From the cell containing the given text, extract its center point as [x, y] coordinate. 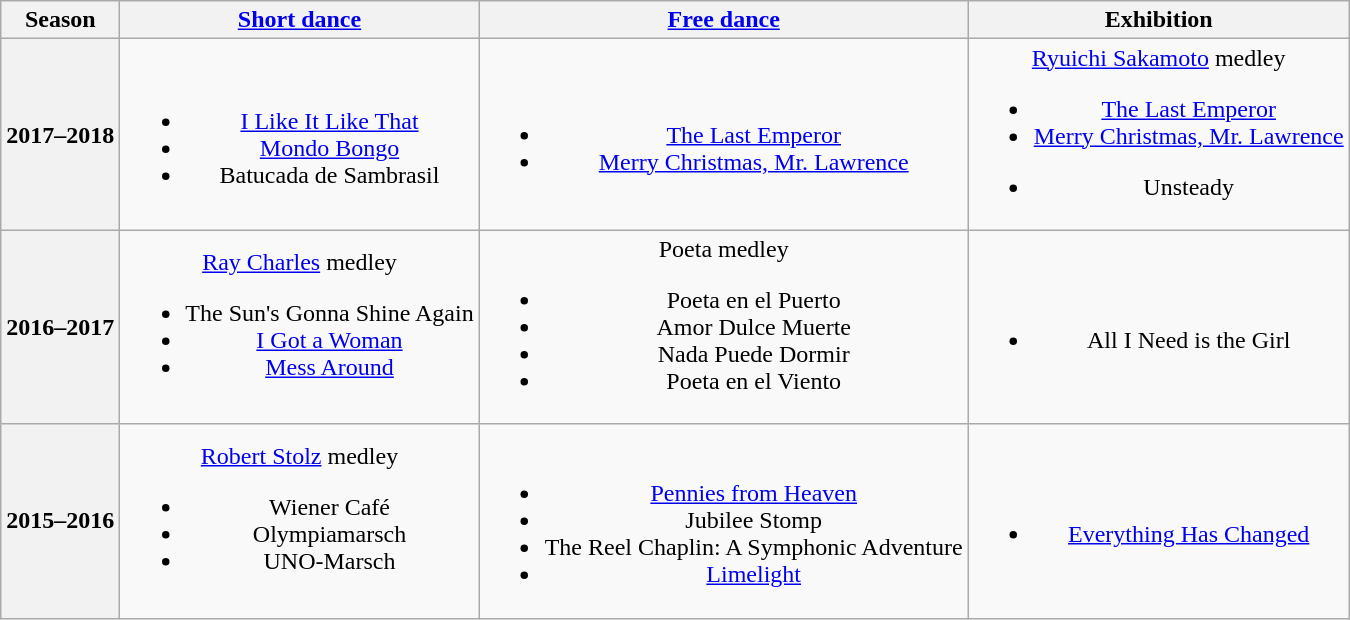
2015–2016 [60, 521]
Everything Has Changed [1158, 521]
Robert Stolz medley Wiener Café Olympiamarsch UNO-Marsch [300, 521]
Exhibition [1158, 20]
2017–2018 [60, 134]
The Last Emperor Merry Christmas, Mr. Lawrence [724, 134]
Poeta medleyPoeta en el PuertoAmor Dulce MuerteNada Puede DormirPoeta en el Viento [724, 327]
Season [60, 20]
2016–2017 [60, 327]
All I Need is the Girl [1158, 327]
Free dance [724, 20]
Pennies from Heaven Jubilee Stomp The Reel Chaplin: A Symphonic Adventure Limelight [724, 521]
Ray Charles medley The Sun's Gonna Shine Again I Got a Woman Mess Around [300, 327]
Short dance [300, 20]
Ryuichi Sakamoto medleyThe Last EmperorMerry Christmas, Mr. LawrenceUnsteady [1158, 134]
I Like It Like That Mondo Bongo Batucada de Sambrasil [300, 134]
